Search for the cell housing the specified text and yield its [X, Y] center coordinate. 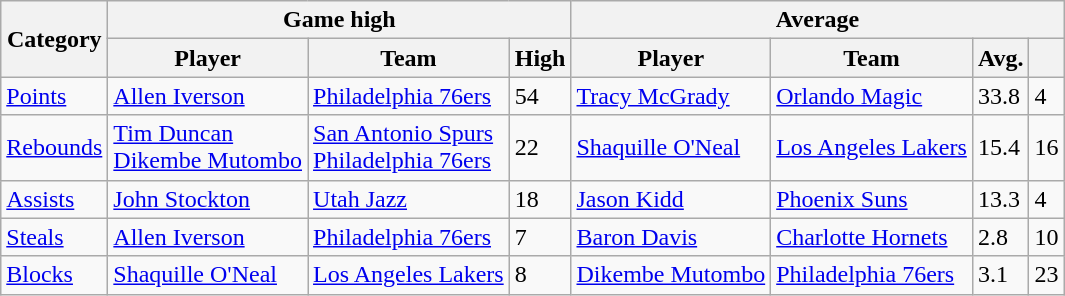
18 [540, 199]
10 [1046, 237]
Avg. [1000, 58]
Charlotte Hornets [872, 237]
John Stockton [208, 199]
Tim DuncanDikembe Mutombo [208, 148]
High [540, 58]
15.4 [1000, 148]
3.1 [1000, 275]
Blocks [54, 275]
Category [54, 39]
54 [540, 96]
Average [818, 20]
2.8 [1000, 237]
13.3 [1000, 199]
16 [1046, 148]
Assists [54, 199]
Game high [340, 20]
Dikembe Mutombo [671, 275]
Points [54, 96]
8 [540, 275]
Baron Davis [671, 237]
7 [540, 237]
Utah Jazz [409, 199]
San Antonio SpursPhiladelphia 76ers [409, 148]
Rebounds [54, 148]
33.8 [1000, 96]
Orlando Magic [872, 96]
Jason Kidd [671, 199]
23 [1046, 275]
Steals [54, 237]
Tracy McGrady [671, 96]
Phoenix Suns [872, 199]
22 [540, 148]
